Scan for the cell matching the given text and deliver its [X, Y] coordinate at center. 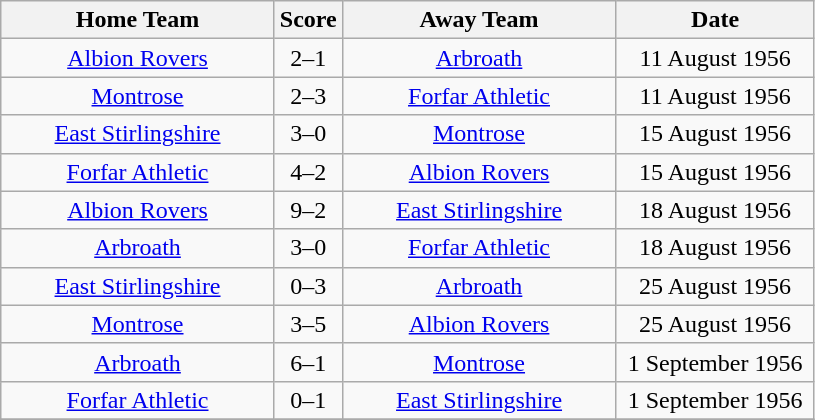
Date [716, 20]
3–5 [308, 324]
Away Team [479, 20]
6–1 [308, 362]
Home Team [138, 20]
2–1 [308, 58]
2–3 [308, 96]
0–1 [308, 400]
9–2 [308, 210]
0–3 [308, 286]
Score [308, 20]
4–2 [308, 172]
